Return [X, Y] of the center of cell containing provided text 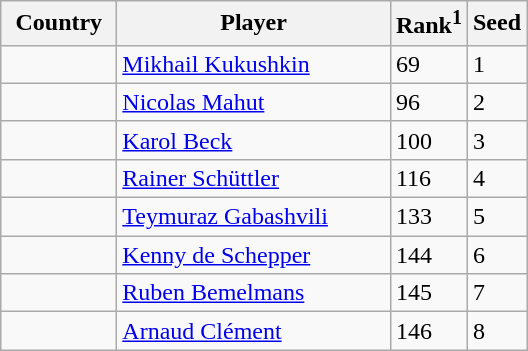
1 [496, 64]
Country [59, 24]
8 [496, 331]
Kenny de Schepper [254, 255]
116 [428, 178]
145 [428, 293]
100 [428, 140]
Rank1 [428, 24]
Rainer Schüttler [254, 178]
Seed [496, 24]
5 [496, 217]
Nicolas Mahut [254, 102]
Teymuraz Gabashvili [254, 217]
96 [428, 102]
Arnaud Clément [254, 331]
7 [496, 293]
133 [428, 217]
4 [496, 178]
2 [496, 102]
144 [428, 255]
Karol Beck [254, 140]
Mikhail Kukushkin [254, 64]
Ruben Bemelmans [254, 293]
69 [428, 64]
3 [496, 140]
Player [254, 24]
146 [428, 331]
6 [496, 255]
